Locate the cell with the specified text and output its (X, Y) center coordinate. 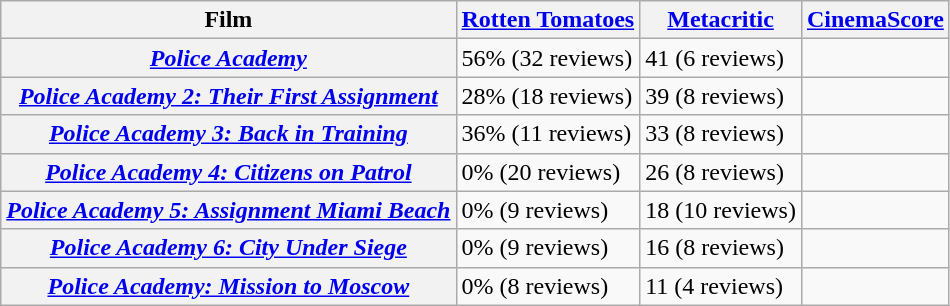
41 (6 reviews) (721, 58)
11 (4 reviews) (721, 286)
Film (228, 20)
Police Academy 4: Citizens on Patrol (228, 172)
Police Academy 3: Back in Training (228, 134)
18 (10 reviews) (721, 210)
Police Academy 6: City Under Siege (228, 248)
56% (32 reviews) (548, 58)
33 (8 reviews) (721, 134)
Police Academy 2: Their First Assignment (228, 96)
Police Academy: Mission to Moscow (228, 286)
Police Academy 5: Assignment Miami Beach (228, 210)
Metacritic (721, 20)
0% (20 reviews) (548, 172)
26 (8 reviews) (721, 172)
16 (8 reviews) (721, 248)
28% (18 reviews) (548, 96)
39 (8 reviews) (721, 96)
Rotten Tomatoes (548, 20)
Police Academy (228, 58)
36% (11 reviews) (548, 134)
0% (8 reviews) (548, 286)
CinemaScore (875, 20)
